Locate the cell with the specified text and output its (x, y) center coordinate. 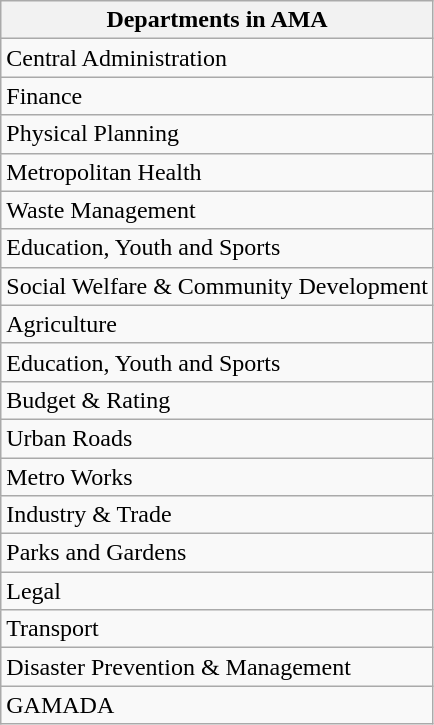
Finance (218, 96)
Central Administration (218, 58)
Agriculture (218, 324)
Social Welfare & Community Development (218, 286)
Departments in AMA (218, 20)
Physical Planning (218, 134)
Metro Works (218, 477)
Metropolitan Health (218, 172)
Budget & Rating (218, 400)
Waste Management (218, 210)
Disaster Prevention & Management (218, 667)
Transport (218, 629)
Urban Roads (218, 438)
Industry & Trade (218, 515)
Parks and Gardens (218, 553)
Legal (218, 591)
GAMADA (218, 705)
